Identify which cell holds the provided text, then report its (x, y) central coordinate. 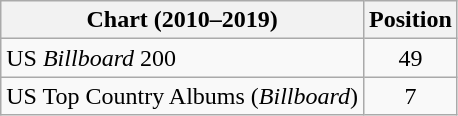
US Top Country Albums (Billboard) (182, 96)
49 (411, 58)
7 (411, 96)
US Billboard 200 (182, 58)
Chart (2010–2019) (182, 20)
Position (411, 20)
